Identify which cell holds the provided text, then report its [x, y] central coordinate. 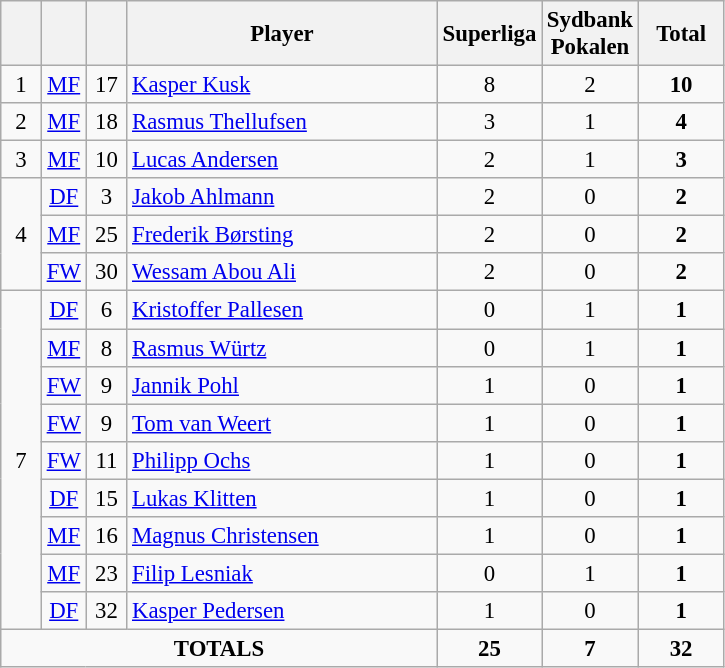
30 [106, 273]
Tom van Weert [282, 423]
TOTALS [220, 648]
Lukas Klitten [282, 498]
Wessam Abou Ali [282, 273]
Rasmus Thellufsen [282, 122]
Sydbank Pokalen [590, 34]
18 [106, 122]
17 [106, 85]
16 [106, 536]
Total [681, 34]
Frederik Børsting [282, 235]
Jakob Ahlmann [282, 197]
23 [106, 573]
Superliga [489, 34]
Jannik Pohl [282, 385]
Magnus Christensen [282, 536]
Lucas Andersen [282, 160]
Kasper Kusk [282, 85]
Philipp Ochs [282, 460]
6 [106, 310]
Kasper Pedersen [282, 611]
Rasmus Würtz [282, 348]
Filip Lesniak [282, 573]
Kristoffer Pallesen [282, 310]
11 [106, 460]
15 [106, 498]
Player [282, 34]
